Detect which cell encompasses the target text, then output its [X, Y] center coordinate. 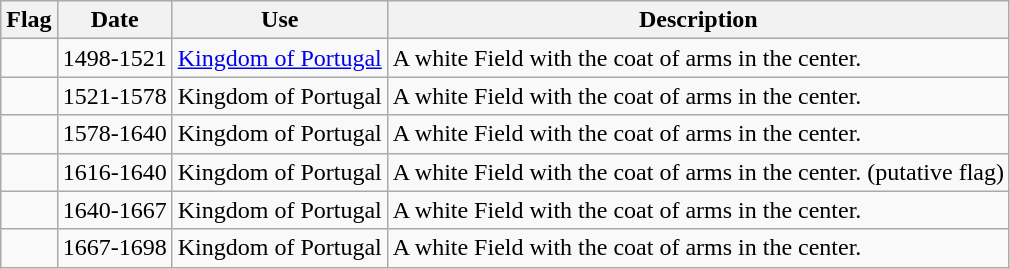
1616-1640 [114, 172]
1578-1640 [114, 134]
Description [698, 20]
Flag [29, 20]
1640-1667 [114, 210]
1498-1521 [114, 58]
A white Field with the coat of arms in the center. (putative flag) [698, 172]
1667-1698 [114, 248]
Date [114, 20]
Use [280, 20]
1521-1578 [114, 96]
